Find where the given text appears and provide that cell's center as (X, Y) coordinate. 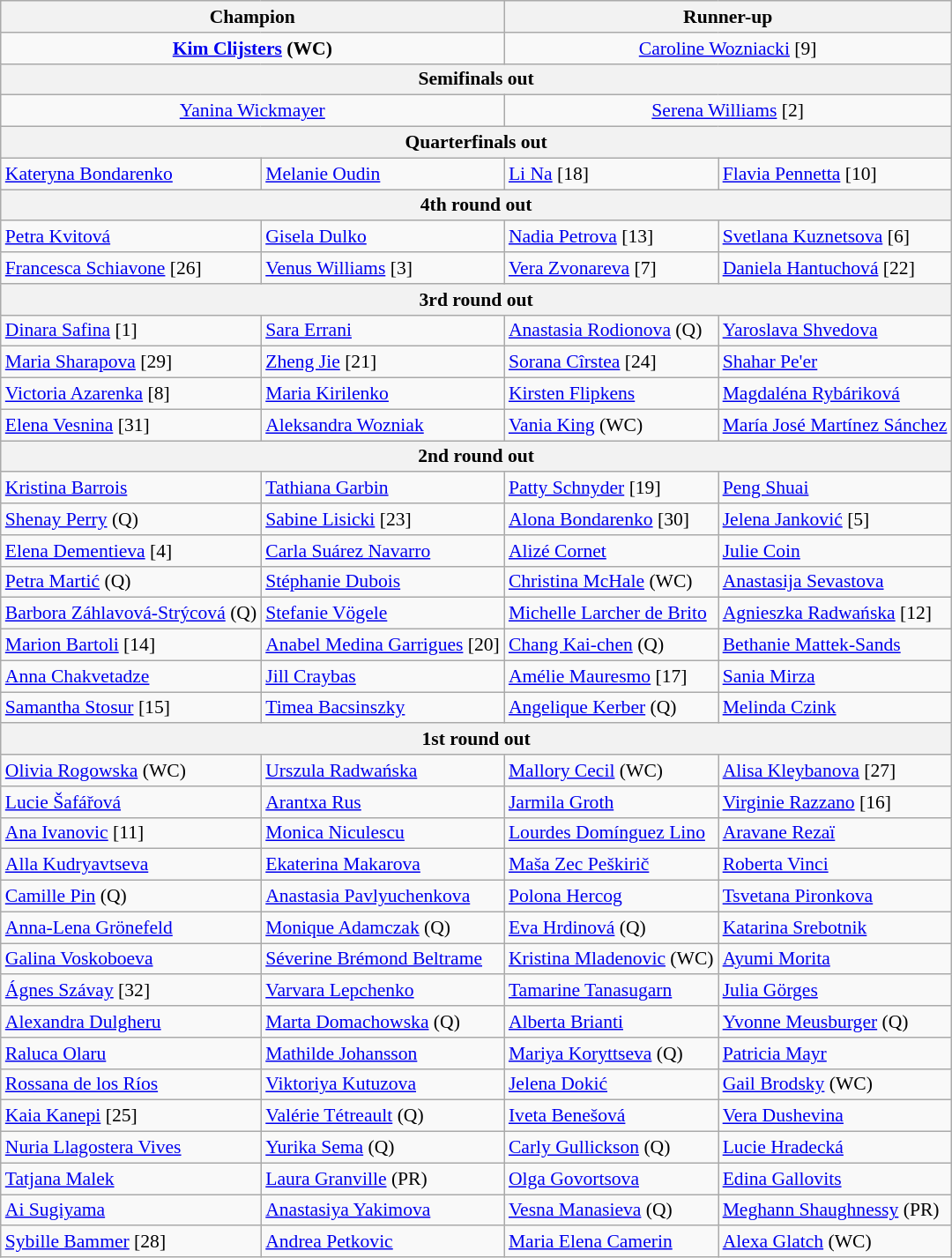
Vania King (WC) (612, 425)
Ekaterina Makarova (383, 865)
Virginie Razzano [16] (836, 802)
Francesca Schiavone [26] (130, 268)
Melinda Czink (836, 708)
Victoria Azarenka [8] (130, 394)
Olga Govortsova (612, 1179)
María José Martínez Sánchez (836, 425)
Agnieszka Radwańska [12] (836, 614)
Gisela Dulko (383, 237)
Nuria Llagostera Vives (130, 1148)
Alla Kudryavtseva (130, 865)
Viktoriya Kutuzova (383, 1084)
Champion (252, 17)
Alexandra Dulgheru (130, 1022)
Maria Sharapova [29] (130, 362)
Christina McHale (WC) (612, 582)
Séverine Brémond Beltrame (383, 959)
Olivia Rogowska (WC) (130, 770)
Runner-up (728, 17)
Sorana Cîrstea [24] (612, 362)
Galina Voskoboeva (130, 959)
Aravane Rezaï (836, 833)
Venus Williams [3] (383, 268)
Barbora Záhlavová-Strýcová (Q) (130, 614)
Alizé Cornet (612, 551)
Zheng Jie [21] (383, 362)
Rossana de los Ríos (130, 1084)
Kirsten Flipkens (612, 394)
Dinara Safina [1] (130, 331)
Jarmila Groth (612, 802)
Tsvetana Pironkova (836, 897)
Laura Granville (PR) (383, 1179)
Shenay Perry (Q) (130, 519)
Elena Dementieva [4] (130, 551)
Petra Martić (Q) (130, 582)
Elena Vesnina [31] (130, 425)
Varvara Lepchenko (383, 991)
Jelena Dokić (612, 1084)
Tatjana Malek (130, 1179)
Marion Bartoli [14] (130, 645)
1st round out (476, 740)
Gail Brodsky (WC) (836, 1084)
Melanie Oudin (383, 174)
Alona Bondarenko [30] (612, 519)
Lucie Hradecká (836, 1148)
Samantha Stosur [15] (130, 708)
Sania Mirza (836, 676)
Yanina Wickmayer (252, 111)
Kristina Mladenovic (WC) (612, 959)
Anastasia Pavlyuchenkova (383, 897)
Alexa Glatch (WC) (836, 1242)
Arantxa Rus (383, 802)
Semifinals out (476, 79)
Amélie Mauresmo [17] (612, 676)
Raluca Olaru (130, 1053)
Mallory Cecil (WC) (612, 770)
Kim Clijsters (WC) (252, 48)
Mariya Koryttseva (Q) (612, 1053)
Monica Niculescu (383, 833)
Patty Schnyder [19] (612, 488)
Urszula Radwańska (383, 770)
Serena Williams [2] (728, 111)
Tathiana Garbin (383, 488)
Ayumi Morita (836, 959)
Katarina Srebotnik (836, 927)
Roberta Vinci (836, 865)
Anna-Lena Grönefeld (130, 927)
Julia Görges (836, 991)
Eva Hrdinová (Q) (612, 927)
Anabel Medina Garrigues [20] (383, 645)
Petra Kvitová (130, 237)
3rd round out (476, 300)
Angelique Kerber (Q) (612, 708)
Yurika Sema (Q) (383, 1148)
Stéphanie Dubois (383, 582)
Ai Sugiyama (130, 1210)
Anastasija Sevastova (836, 582)
Anna Chakvetadze (130, 676)
Ana Ivanovic [11] (130, 833)
Lucie Šafářová (130, 802)
Svetlana Kuznetsova [6] (836, 237)
Michelle Larcher de Brito (612, 614)
Vera Zvonareva [7] (612, 268)
Yaroslava Shvedova (836, 331)
Flavia Pennetta [10] (836, 174)
Patricia Mayr (836, 1053)
Anastasia Rodionova (Q) (612, 331)
Carla Suárez Navarro (383, 551)
Polona Hercog (612, 897)
Tamarine Tanasugarn (612, 991)
Meghann Shaughnessy (PR) (836, 1210)
Monique Adamczak (Q) (383, 927)
Kristina Barrois (130, 488)
Iveta Benešová (612, 1116)
Maria Elena Camerin (612, 1242)
Daniela Hantuchová [22] (836, 268)
Andrea Petkovic (383, 1242)
Sabine Lisicki [23] (383, 519)
4th round out (476, 205)
Vera Dushevina (836, 1116)
Stefanie Vögele (383, 614)
Li Na [18] (612, 174)
Peng Shuai (836, 488)
Quarterfinals out (476, 143)
Shahar Pe'er (836, 362)
Bethanie Mattek-Sands (836, 645)
Ágnes Szávay [32] (130, 991)
Chang Kai-chen (Q) (612, 645)
Julie Coin (836, 551)
Timea Bacsinszky (383, 708)
2nd round out (476, 457)
Marta Domachowska (Q) (383, 1022)
Vesna Manasieva (Q) (612, 1210)
Aleksandra Wozniak (383, 425)
Nadia Petrova [13] (612, 237)
Sara Errani (383, 331)
Kaia Kanepi [25] (130, 1116)
Edina Gallovits (836, 1179)
Maria Kirilenko (383, 394)
Mathilde Johansson (383, 1053)
Jill Craybas (383, 676)
Sybille Bammer [28] (130, 1242)
Alberta Brianti (612, 1022)
Carly Gullickson (Q) (612, 1148)
Anastasiya Yakimova (383, 1210)
Yvonne Meusburger (Q) (836, 1022)
Caroline Wozniacki [9] (728, 48)
Maša Zec Peškirič (612, 865)
Valérie Tétreault (Q) (383, 1116)
Lourdes Domínguez Lino (612, 833)
Jelena Janković [5] (836, 519)
Kateryna Bondarenko (130, 174)
Magdaléna Rybáriková (836, 394)
Camille Pin (Q) (130, 897)
Alisa Kleybanova [27] (836, 770)
